For the text-containing cell, return its midpoint in [x, y] coordinate format. 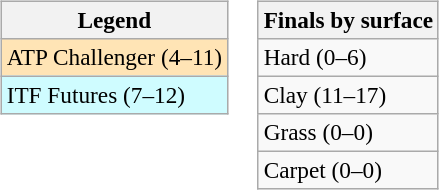
Carpet (0–0) [348, 171]
ITF Futures (7–12) [114, 95]
Clay (11–17) [348, 95]
Finals by surface [348, 20]
Grass (0–0) [348, 133]
Legend [114, 20]
ATP Challenger (4–11) [114, 57]
Hard (0–6) [348, 57]
